From the cell containing the given text, extract its center point as [X, Y] coordinate. 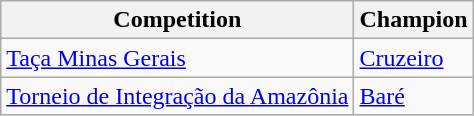
Baré [414, 96]
Torneio de Integração da Amazônia [178, 96]
Competition [178, 20]
Cruzeiro [414, 58]
Taça Minas Gerais [178, 58]
Champion [414, 20]
